Output the [X, Y] coordinate of the center of the cell containing the given text.  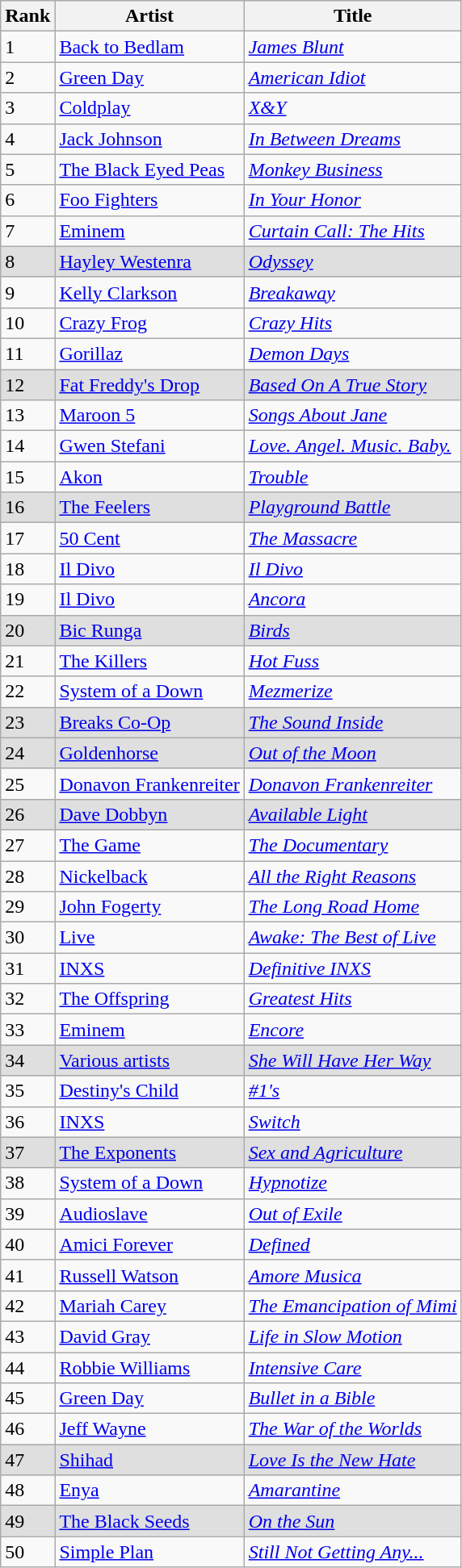
2 [27, 77]
33 [27, 1030]
David Gray [149, 1336]
Life in Slow Motion [352, 1336]
39 [27, 1214]
Various artists [149, 1060]
Still Not Getting Any... [352, 1552]
Dave Dobbyn [149, 814]
Kelly Clarkson [149, 292]
48 [27, 1491]
6 [27, 200]
Trouble [352, 477]
Monkey Business [352, 169]
American Idiot [352, 77]
Back to Bedlam [149, 47]
Russell Watson [149, 1275]
The Sound Inside [352, 722]
Out of Exile [352, 1214]
35 [27, 1091]
Songs About Jane [352, 416]
All the Right Reasons [352, 876]
4 [27, 139]
13 [27, 416]
Foo Fighters [149, 200]
Coldplay [149, 108]
Breakaway [352, 292]
Maroon 5 [149, 416]
Enya [149, 1491]
31 [27, 968]
41 [27, 1275]
3 [27, 108]
The Exponents [149, 1152]
Birds [352, 630]
Hayley Westenra [149, 261]
Goldenhorse [149, 753]
The Documentary [352, 845]
Simple Plan [149, 1552]
30 [27, 938]
Fat Freddy's Drop [149, 385]
James Blunt [352, 47]
In Between Dreams [352, 139]
Based On A True Story [352, 385]
#1's [352, 1091]
17 [27, 538]
43 [27, 1336]
Out of the Moon [352, 753]
Awake: The Best of Live [352, 938]
Amore Musica [352, 1275]
24 [27, 753]
The Emancipation of Mimi [352, 1306]
Bic Runga [149, 630]
46 [27, 1429]
34 [27, 1060]
The Long Road Home [352, 907]
Definitive INXS [352, 968]
Amici Forever [149, 1244]
Jeff Wayne [149, 1429]
10 [27, 323]
Demon Days [352, 353]
42 [27, 1306]
Nickelback [149, 876]
Breaks Co-Op [149, 722]
8 [27, 261]
26 [27, 814]
38 [27, 1183]
The Game [149, 845]
36 [27, 1122]
Gwen Stefani [149, 446]
Rank [27, 16]
Gorillaz [149, 353]
15 [27, 477]
40 [27, 1244]
She Will Have Her Way [352, 1060]
44 [27, 1368]
Love. Angel. Music. Baby. [352, 446]
The Black Eyed Peas [149, 169]
50 Cent [149, 538]
45 [27, 1399]
Mezmerize [352, 692]
9 [27, 292]
The Massacre [352, 538]
The Black Seeds [149, 1521]
X&Y [352, 108]
Artist [149, 16]
37 [27, 1152]
Playground Battle [352, 508]
Akon [149, 477]
27 [27, 845]
Jack Johnson [149, 139]
23 [27, 722]
20 [27, 630]
19 [27, 600]
Greatest Hits [352, 999]
Encore [352, 1030]
Intensive Care [352, 1368]
1 [27, 47]
Bullet in a Bible [352, 1399]
18 [27, 569]
14 [27, 446]
Crazy Hits [352, 323]
On the Sun [352, 1521]
Sex and Agriculture [352, 1152]
Mariah Carey [149, 1306]
Hot Fuss [352, 661]
Robbie Williams [149, 1368]
12 [27, 385]
Audioslave [149, 1214]
49 [27, 1521]
Live [149, 938]
7 [27, 231]
22 [27, 692]
32 [27, 999]
The Killers [149, 661]
Love Is the New Hate [352, 1460]
Available Light [352, 814]
5 [27, 169]
Hypnotize [352, 1183]
The Offspring [149, 999]
Ancora [352, 600]
Crazy Frog [149, 323]
Shihad [149, 1460]
47 [27, 1460]
The Feelers [149, 508]
28 [27, 876]
The War of the Worlds [352, 1429]
Destiny's Child [149, 1091]
29 [27, 907]
Title [352, 16]
John Fogerty [149, 907]
Amarantine [352, 1491]
21 [27, 661]
50 [27, 1552]
11 [27, 353]
Switch [352, 1122]
Curtain Call: The Hits [352, 231]
Defined [352, 1244]
Odyssey [352, 261]
In Your Honor [352, 200]
25 [27, 784]
16 [27, 508]
